Return (X, Y) of the center of cell containing provided text 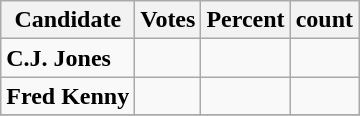
Candidate (68, 20)
count (324, 20)
Votes (168, 20)
Percent (246, 20)
C.J. Jones (68, 58)
Fred Kenny (68, 96)
